Capture the cell that displays the provided text and extract its [x, y] central coordinate. 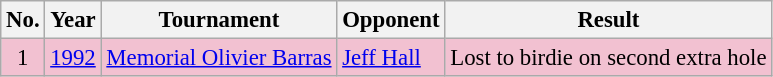
Lost to birdie on second extra hole [608, 58]
Tournament [219, 20]
Memorial Olivier Barras [219, 58]
Opponent [391, 20]
Jeff Hall [391, 58]
1992 [73, 58]
1 [23, 58]
Year [73, 20]
No. [23, 20]
Result [608, 20]
